Pinpoint the cell where the given text exists, returning its (x, y) midpoint coordinate. 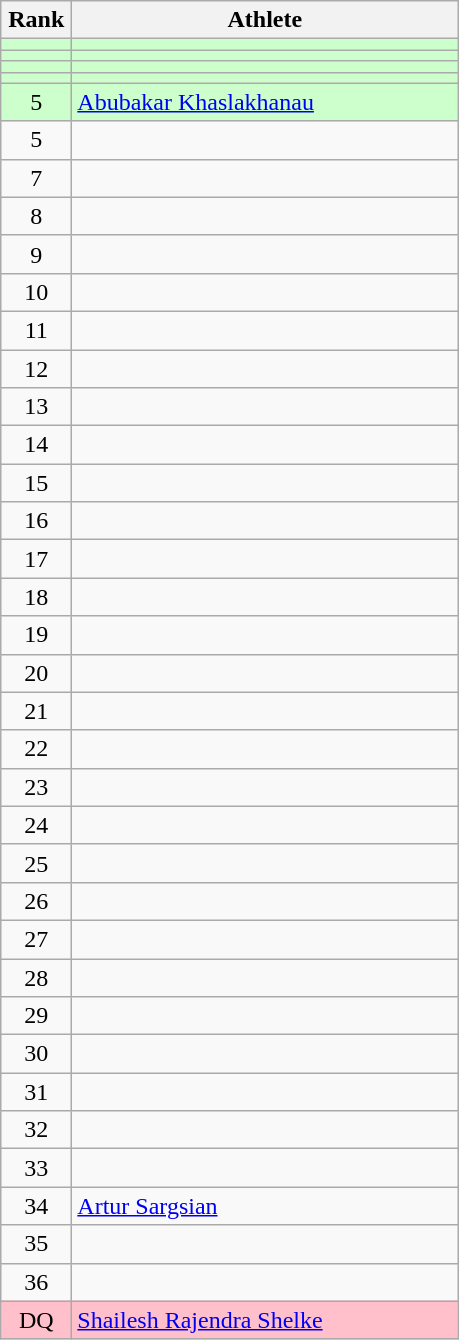
23 (36, 787)
35 (36, 1244)
28 (36, 977)
13 (36, 407)
Rank (36, 20)
36 (36, 1282)
8 (36, 216)
31 (36, 1092)
15 (36, 483)
18 (36, 597)
27 (36, 939)
25 (36, 863)
10 (36, 292)
21 (36, 711)
19 (36, 635)
Artur Sargsian (265, 1206)
34 (36, 1206)
24 (36, 825)
11 (36, 330)
7 (36, 178)
33 (36, 1168)
20 (36, 673)
Shailesh Rajendra Shelke (265, 1320)
16 (36, 521)
17 (36, 559)
12 (36, 369)
DQ (36, 1320)
14 (36, 445)
29 (36, 1016)
32 (36, 1130)
Athlete (265, 20)
9 (36, 254)
30 (36, 1054)
22 (36, 749)
Abubakar Khaslakhanau (265, 102)
26 (36, 901)
